Capture the cell that displays the provided text and extract its [x, y] central coordinate. 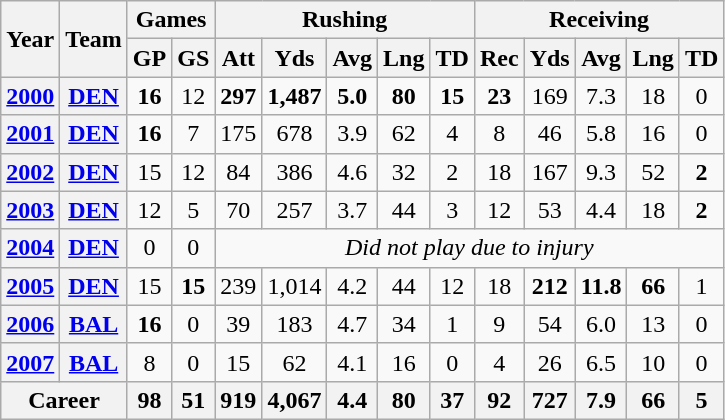
53 [550, 210]
9.3 [601, 172]
3.7 [352, 210]
4,067 [294, 400]
7.9 [601, 400]
1,014 [294, 286]
386 [294, 172]
2006 [30, 324]
98 [149, 400]
183 [294, 324]
4.1 [352, 362]
37 [452, 400]
2002 [30, 172]
52 [653, 172]
54 [550, 324]
11.8 [601, 286]
Team [94, 39]
2004 [30, 248]
GP [149, 58]
Career [64, 400]
70 [238, 210]
4.6 [352, 172]
Att [238, 58]
2003 [30, 210]
GS [194, 58]
3 [452, 210]
10 [653, 362]
5.8 [601, 134]
51 [194, 400]
34 [404, 324]
13 [653, 324]
92 [499, 400]
6.0 [601, 324]
4.7 [352, 324]
7.3 [601, 96]
5.0 [352, 96]
167 [550, 172]
678 [294, 134]
Year [30, 39]
175 [238, 134]
46 [550, 134]
Receiving [598, 20]
169 [550, 96]
7 [194, 134]
727 [550, 400]
2005 [30, 286]
1,487 [294, 96]
2001 [30, 134]
32 [404, 172]
4.2 [352, 286]
Games [170, 20]
257 [294, 210]
2007 [30, 362]
3.9 [352, 134]
26 [550, 362]
212 [550, 286]
919 [238, 400]
39 [238, 324]
297 [238, 96]
84 [238, 172]
Rushing [345, 20]
Rec [499, 58]
2000 [30, 96]
9 [499, 324]
239 [238, 286]
23 [499, 96]
6.5 [601, 362]
Did not play due to injury [470, 248]
